Return the [x, y] coordinate for the center point of the cell that contains the specified text.  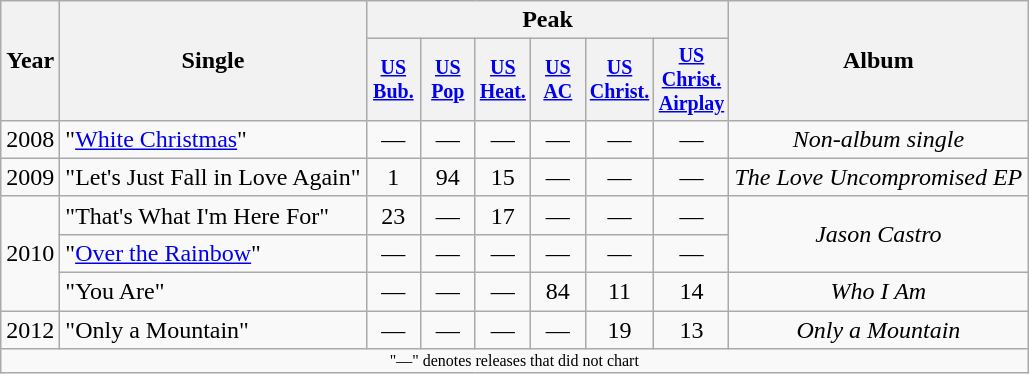
Jason Castro [878, 234]
2009 [30, 177]
2008 [30, 139]
"—" denotes releases that did not chart [514, 361]
USBub. [393, 80]
Peak [548, 20]
"That's What I'm Here For" [213, 215]
USPop [448, 80]
USChrist. [620, 80]
"Let's Just Fall in Love Again" [213, 177]
"Only a Mountain" [213, 330]
2010 [30, 253]
USAC [558, 80]
13 [692, 330]
US Heat. [503, 80]
Only a Mountain [878, 330]
84 [558, 292]
11 [620, 292]
2012 [30, 330]
15 [503, 177]
Album [878, 61]
"Over the Rainbow" [213, 253]
Year [30, 61]
"White Christmas" [213, 139]
14 [692, 292]
The Love Uncompromised EP [878, 177]
Single [213, 61]
1 [393, 177]
"You Are" [213, 292]
94 [448, 177]
23 [393, 215]
Non-album single [878, 139]
17 [503, 215]
19 [620, 330]
Who I Am [878, 292]
USChrist. Airplay [692, 80]
